Extract the [X, Y] coordinate from the center of the cell holding the provided text.  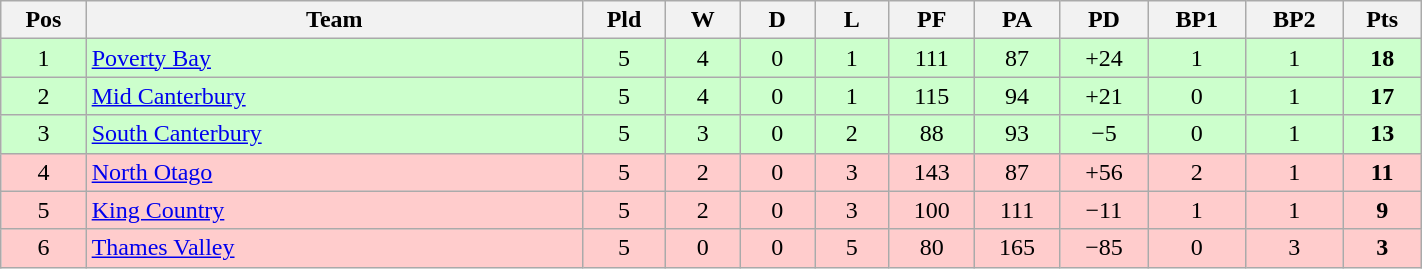
17 [1382, 96]
94 [1016, 96]
BP1 [1197, 20]
93 [1016, 134]
6 [44, 248]
+24 [1104, 58]
115 [932, 96]
+21 [1104, 96]
Team [334, 20]
−5 [1104, 134]
North Otago [334, 172]
PD [1104, 20]
King Country [334, 210]
+56 [1104, 172]
165 [1016, 248]
88 [932, 134]
Pts [1382, 20]
Pos [44, 20]
18 [1382, 58]
D [778, 20]
−11 [1104, 210]
143 [932, 172]
PA [1016, 20]
BP2 [1295, 20]
PF [932, 20]
Thames Valley [334, 248]
South Canterbury [334, 134]
W [704, 20]
13 [1382, 134]
80 [932, 248]
Poverty Bay [334, 58]
100 [932, 210]
11 [1382, 172]
Pld [624, 20]
L [852, 20]
9 [1382, 210]
−85 [1104, 248]
Mid Canterbury [334, 96]
